Return the [x, y] coordinate for the center point of the cell that contains the specified text.  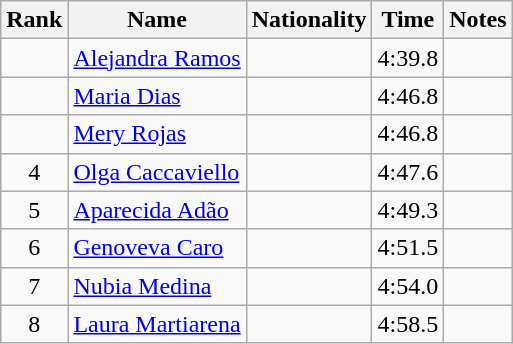
Genoveva Caro [157, 248]
Aparecida Adão [157, 210]
Rank [34, 20]
4:39.8 [408, 58]
4:47.6 [408, 172]
4:51.5 [408, 248]
Nationality [309, 20]
4 [34, 172]
4:54.0 [408, 286]
Laura Martiarena [157, 324]
Notes [478, 20]
Mery Rojas [157, 134]
5 [34, 210]
6 [34, 248]
Alejandra Ramos [157, 58]
Olga Caccaviello [157, 172]
4:49.3 [408, 210]
Maria Dias [157, 96]
Name [157, 20]
4:58.5 [408, 324]
8 [34, 324]
Nubia Medina [157, 286]
7 [34, 286]
Time [408, 20]
